Scan for the cell matching the given text and deliver its [x, y] coordinate at center. 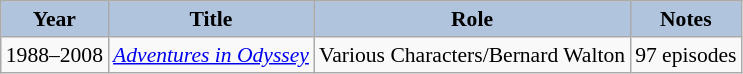
Year [54, 19]
Adventures in Odyssey [211, 55]
Various Characters/Bernard Walton [472, 55]
Role [472, 19]
Notes [686, 19]
97 episodes [686, 55]
Title [211, 19]
1988–2008 [54, 55]
